From the cell containing the given text, extract its center point as [x, y] coordinate. 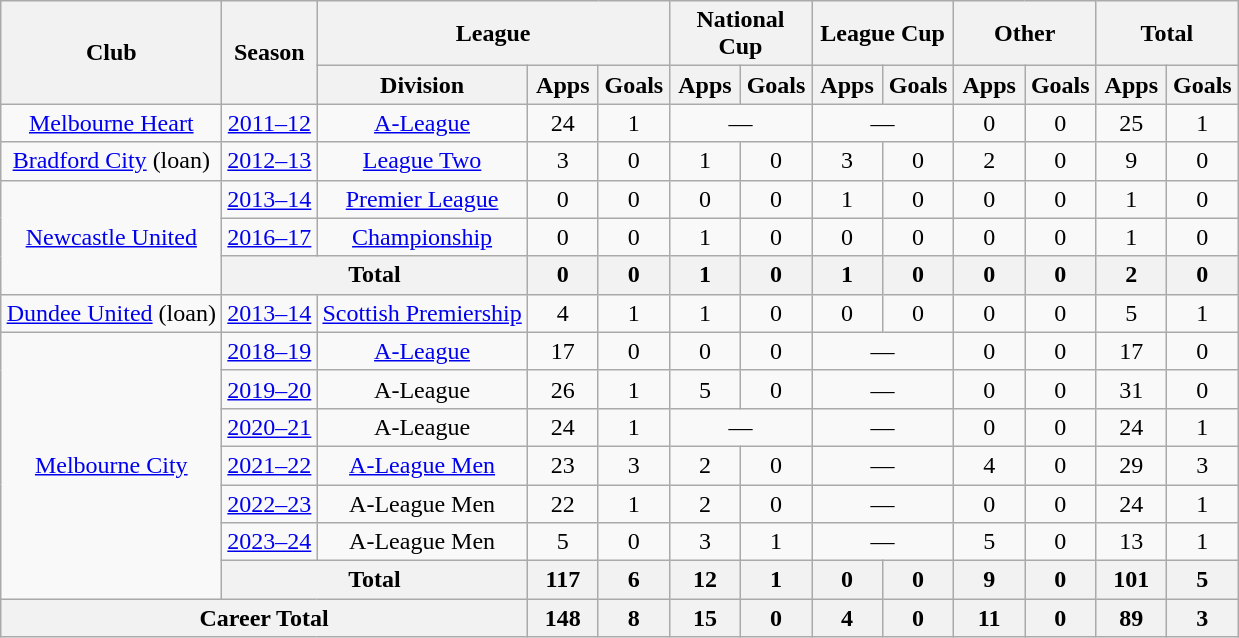
2019–20 [270, 389]
29 [1132, 465]
Melbourne Heart [112, 123]
Club [112, 52]
2016–17 [270, 237]
Other [1025, 34]
6 [634, 580]
11 [990, 618]
31 [1132, 389]
26 [562, 389]
2012–13 [270, 161]
National Cup [740, 34]
101 [1132, 580]
22 [562, 503]
15 [704, 618]
13 [1132, 542]
2011–12 [270, 123]
Newcastle United [112, 237]
League Cup [883, 34]
League Two [422, 161]
148 [562, 618]
Season [270, 52]
25 [1132, 123]
Bradford City (loan) [112, 161]
12 [704, 580]
2022–23 [270, 503]
Premier League [422, 199]
Division [422, 85]
Championship [422, 237]
Career Total [264, 618]
117 [562, 580]
8 [634, 618]
Scottish Premiership [422, 313]
2023–24 [270, 542]
2020–21 [270, 427]
2021–22 [270, 465]
23 [562, 465]
League [494, 34]
2018–19 [270, 351]
Dundee United (loan) [112, 313]
Melbourne City [112, 465]
89 [1132, 618]
